Locate the cell with the specified text and output its [x, y] center coordinate. 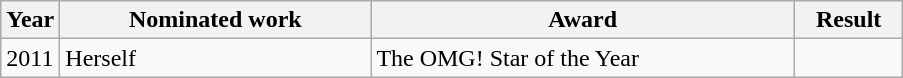
Herself [216, 58]
Year [30, 20]
Award [583, 20]
Nominated work [216, 20]
The OMG! Star of the Year [583, 58]
2011 [30, 58]
Result [848, 20]
